Determine the (x, y) coordinate at the center of the cell enclosing the given text.  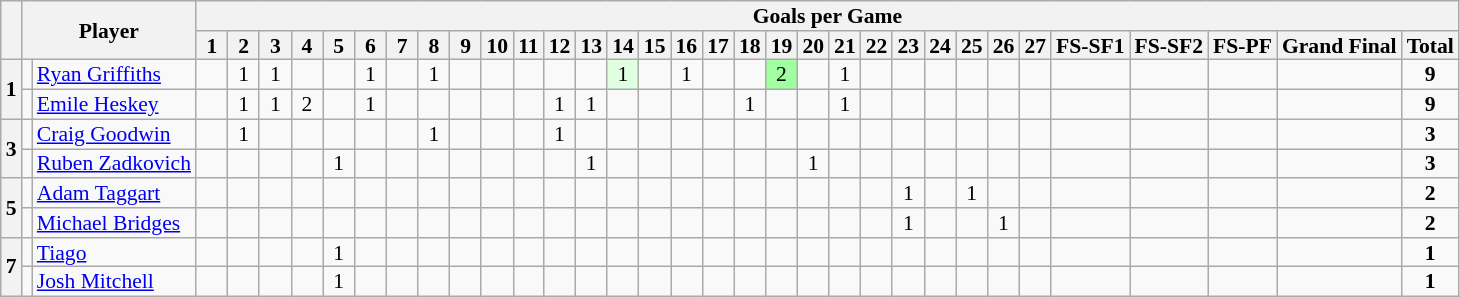
Josh Mitchell (114, 282)
13 (591, 46)
24 (940, 46)
4 (307, 46)
19 (782, 46)
FS-SF1 (1090, 46)
25 (972, 46)
Grand Final (1340, 46)
Ruben Zadkovich (114, 164)
23 (908, 46)
10 (497, 46)
18 (750, 46)
26 (1004, 46)
Tiago (114, 253)
Adam Taggart (114, 193)
Emile Heskey (114, 105)
17 (718, 46)
Player (109, 30)
11 (528, 46)
21 (845, 46)
FS-SF2 (1169, 46)
22 (877, 46)
FS-PF (1242, 46)
14 (623, 46)
Total (1430, 46)
8 (434, 46)
27 (1035, 46)
15 (655, 46)
Goals per Game (828, 16)
Ryan Griffiths (114, 75)
16 (686, 46)
20 (813, 46)
Michael Bridges (114, 223)
6 (371, 46)
Craig Goodwin (114, 134)
12 (560, 46)
